Return [X, Y] of the center of cell containing provided text 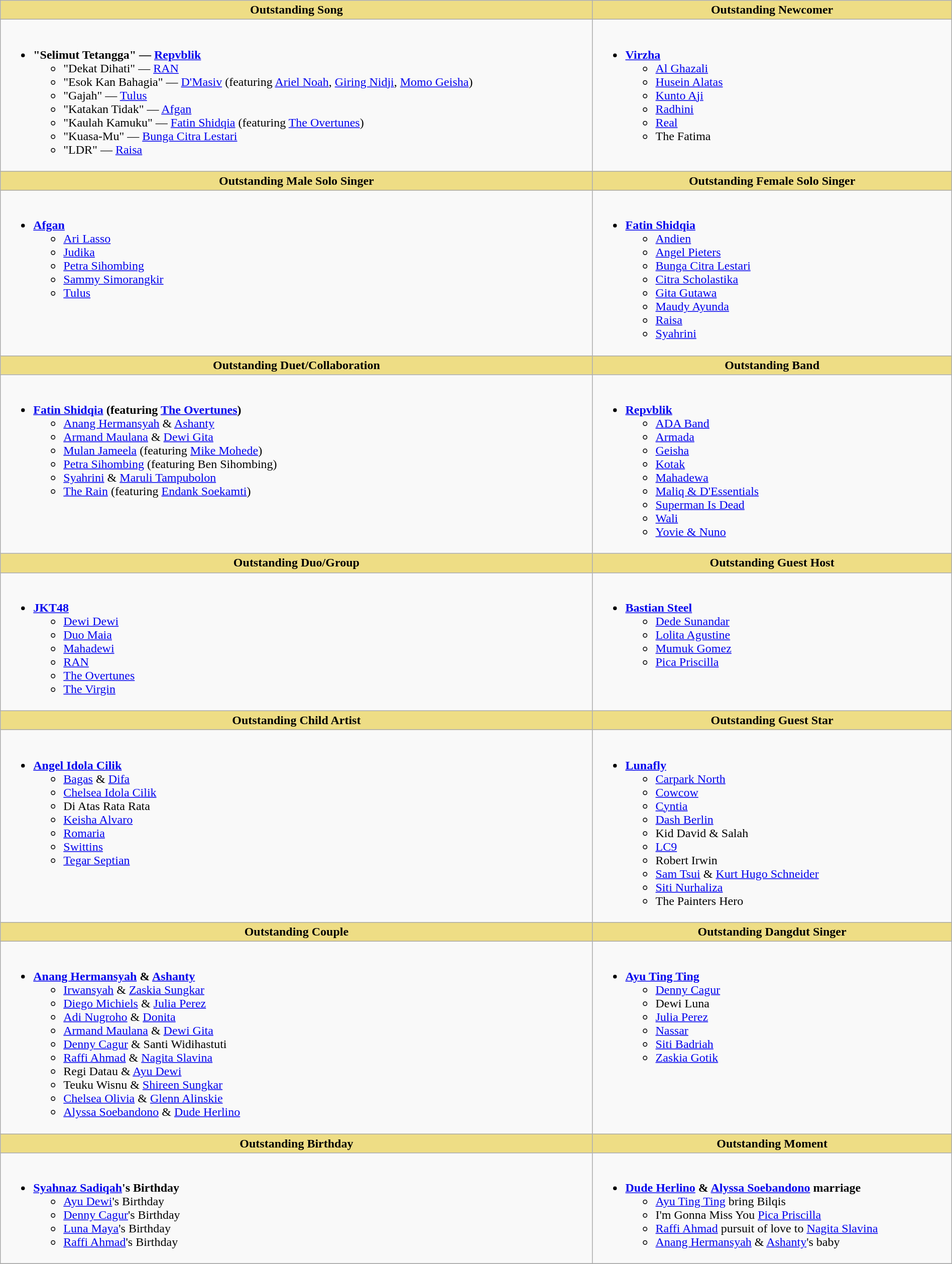
Outstanding Guest Star [772, 720]
Bastian SteelDede SunandarLolita AgustineMumuk GomezPica Priscilla [772, 642]
Outstanding Duo/Group [296, 563]
Outstanding Dangdut Singer [772, 932]
Outstanding Duet/Collaboration [296, 365]
Outstanding Couple [296, 932]
Fatin Shidqia AndienAngel PietersBunga Citra LestariCitra ScholastikaGita GutawaMaudy AyundaRaisaSyahrini [772, 273]
JKT48Dewi DewiDuo MaiaMahadewiRANThe OvertunesThe Virgin [296, 642]
Outstanding Birthday [296, 1143]
Outstanding Guest Host [772, 563]
AfganAri LassoJudikaPetra SihombingSammy SimorangkirTulus [296, 273]
Outstanding Male Solo Singer [296, 181]
Outstanding Band [772, 365]
Outstanding Moment [772, 1143]
Outstanding Newcomer [772, 10]
Outstanding Song [296, 10]
Outstanding Child Artist [296, 720]
Syahnaz Sadiqah's BirthdayAyu Dewi's BirthdayDenny Cagur's BirthdayLuna Maya's BirthdayRaffi Ahmad's Birthday [296, 1208]
VirzhaAl GhazaliHusein AlatasKunto AjiRadhiniRealThe Fatima [772, 95]
Outstanding Female Solo Singer [772, 181]
RepvblikADA BandArmadaGeishaKotakMahadewaMaliq & D'EssentialsSuperman Is DeadWaliYovie & Nuno [772, 464]
Ayu Ting TingDenny CagurDewi LunaJulia PerezNassarSiti BadriahZaskia Gotik [772, 1038]
Angel Idola CilikBagas & DifaChelsea Idola CilikDi Atas Rata RataKeisha AlvaroRomariaSwittinsTegar Septian [296, 826]
LunaflyCarpark NorthCowcowCyntiaDash BerlinKid David & SalahLC9Robert IrwinSam Tsui & Kurt Hugo SchneiderSiti NurhalizaThe Painters Hero [772, 826]
